Provide the (X, Y) coordinate of the cell's center where the given text is located.  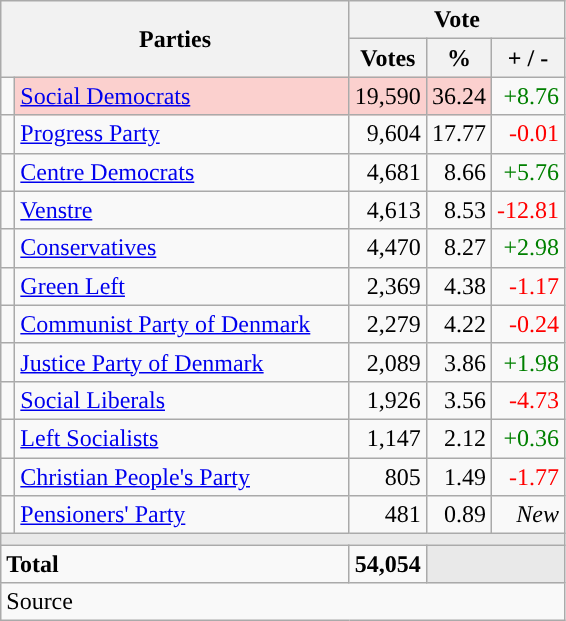
Pensioners' Party (182, 515)
+5.76 (528, 172)
Votes (388, 58)
-4.73 (528, 400)
% (458, 58)
+2.98 (528, 248)
Progress Party (182, 134)
2.12 (458, 438)
4.38 (458, 286)
8.27 (458, 248)
8.53 (458, 210)
3.86 (458, 362)
4.22 (458, 324)
8.66 (458, 172)
Social Liberals (182, 400)
-1.17 (528, 286)
-12.81 (528, 210)
1.49 (458, 477)
19,590 (388, 96)
+ / - (528, 58)
54,054 (388, 564)
Vote (456, 20)
17.77 (458, 134)
4,681 (388, 172)
-1.77 (528, 477)
4,470 (388, 248)
+0.36 (528, 438)
9,604 (388, 134)
2,369 (388, 286)
36.24 (458, 96)
805 (388, 477)
Communist Party of Denmark (182, 324)
0.89 (458, 515)
-0.01 (528, 134)
New (528, 515)
Justice Party of Denmark (182, 362)
Left Socialists (182, 438)
1,926 (388, 400)
+1.98 (528, 362)
4,613 (388, 210)
Source (283, 602)
-0.24 (528, 324)
Total (176, 564)
Parties (176, 39)
2,279 (388, 324)
3.56 (458, 400)
Green Left (182, 286)
481 (388, 515)
Social Democrats (182, 96)
Conservatives (182, 248)
1,147 (388, 438)
Christian People's Party (182, 477)
2,089 (388, 362)
Centre Democrats (182, 172)
+8.76 (528, 96)
Venstre (182, 210)
